From the cell containing the given text, extract its center point as [x, y] coordinate. 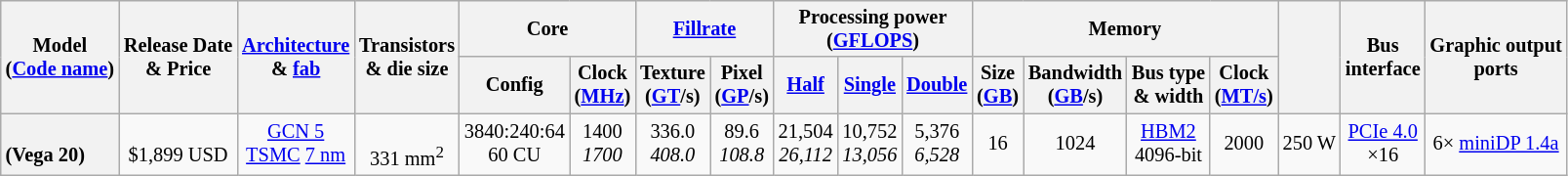
(Vega 20) [60, 145]
Config [515, 85]
Bus type& width [1169, 85]
Double [937, 85]
GCN 5TSMC 7 nm [296, 145]
Texture(GT/s) [672, 85]
$1,899 USD [178, 145]
Release Date& Price [178, 57]
336.0408.0 [672, 145]
21,50426,112 [806, 145]
Businterface [1384, 57]
Bandwidth(GB/s) [1075, 85]
331 mm2 [407, 145]
1024 [1075, 145]
14001700 [603, 145]
Half [806, 85]
PCIe 4.0×16 [1384, 145]
5,3766,528 [937, 145]
Pixel(GP/s) [742, 85]
6× miniDP 1.4a [1497, 145]
Size(GB) [997, 85]
Core [547, 28]
Clock(MT/s) [1244, 85]
Transistors& die size [407, 57]
250 W [1309, 145]
Clock(MHz) [603, 85]
Single [870, 85]
10,75213,056 [870, 145]
HBM24096-bit [1169, 145]
Processing power(GFLOPS) [872, 28]
Architecture& fab [296, 57]
Fillrate [704, 28]
2000 [1244, 145]
Graphic outputports [1497, 57]
3840:240:6460 CU [515, 145]
16 [997, 145]
Model(Code name) [60, 57]
89.6108.8 [742, 145]
Memory [1124, 28]
